For the text-containing cell, return its midpoint in (x, y) coordinate format. 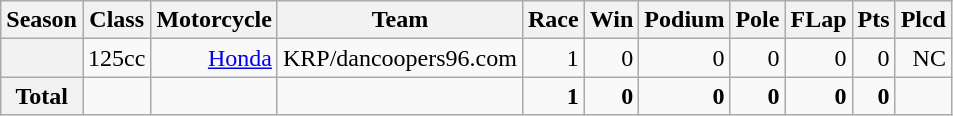
Pts (874, 20)
Race (553, 20)
Season (42, 20)
NC (923, 58)
Pole (758, 20)
Class (116, 20)
Honda (214, 58)
Win (612, 20)
Plcd (923, 20)
125cc (116, 58)
Podium (684, 20)
Total (42, 96)
FLap (818, 20)
Team (400, 20)
KRP/dancoopers96.com (400, 58)
Motorcycle (214, 20)
